From the cell containing the given text, extract its center point as [X, Y] coordinate. 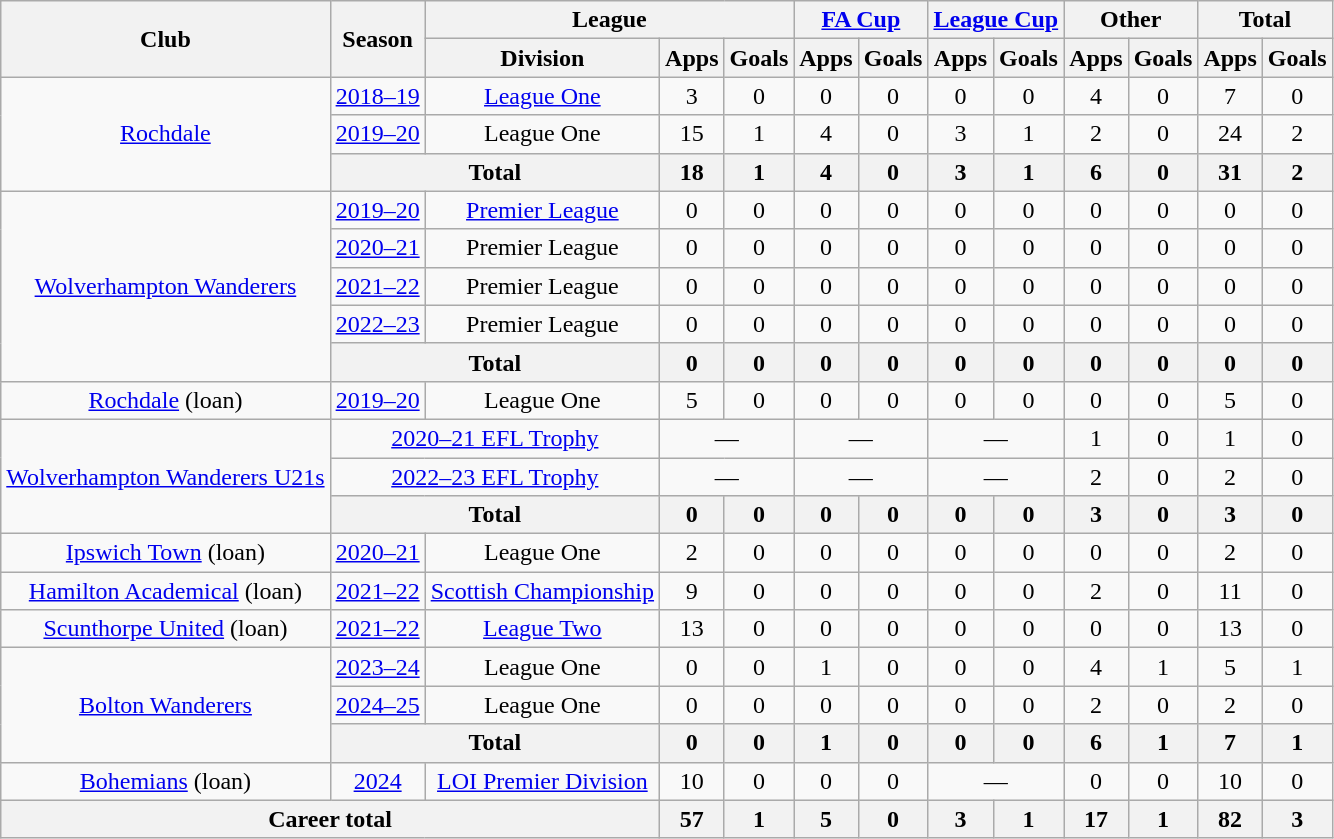
League Two [542, 629]
Other [1131, 20]
Wolverhampton Wanderers [166, 286]
FA Cup [861, 20]
Division [542, 58]
17 [1096, 819]
League Cup [996, 20]
2022–23 [378, 324]
Rochdale [166, 134]
18 [692, 172]
82 [1230, 819]
2020–21 EFL Trophy [494, 438]
Career total [330, 819]
2024 [378, 781]
Bolton Wanderers [166, 705]
2018–19 [378, 96]
Season [378, 39]
31 [1230, 172]
2023–24 [378, 667]
57 [692, 819]
Ipswich Town (loan) [166, 553]
LOI Premier Division [542, 781]
Rochdale (loan) [166, 400]
Club [166, 39]
Wolverhampton Wanderers U21s [166, 476]
11 [1230, 591]
Scottish Championship [542, 591]
Hamilton Academical (loan) [166, 591]
9 [692, 591]
2024–25 [378, 705]
24 [1230, 134]
15 [692, 134]
League [610, 20]
Bohemians (loan) [166, 781]
2022–23 EFL Trophy [494, 477]
Scunthorpe United (loan) [166, 629]
